Return the (x, y) coordinate for the center point of the cell that contains the specified text.  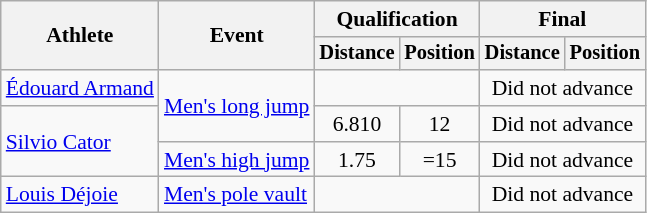
Édouard Armand (80, 88)
=15 (439, 160)
6.810 (356, 124)
12 (439, 124)
Men's high jump (237, 160)
Louis Déjoie (80, 195)
Men's pole vault (237, 195)
Final (562, 19)
Event (237, 36)
Silvio Cator (80, 142)
1.75 (356, 160)
Qualification (396, 19)
Men's long jump (237, 106)
Athlete (80, 36)
